Scan for the cell matching the given text and deliver its (x, y) coordinate at center. 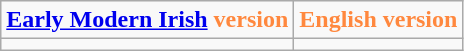
Early Modern Irish version (148, 20)
English version (378, 20)
